Extract the [X, Y] coordinate from the center of the cell holding the provided text.  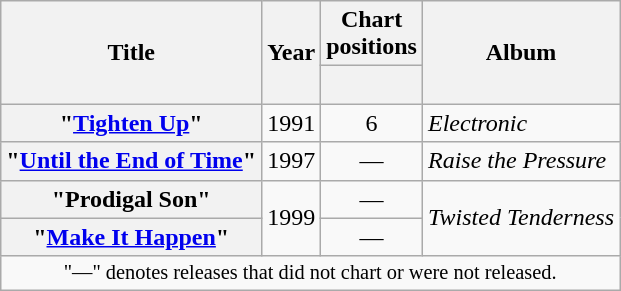
Album [520, 52]
"Until the End of Time" [132, 161]
"Make It Happen" [132, 237]
6 [372, 123]
Title [132, 52]
Electronic [520, 123]
Twisted Tenderness [520, 218]
"Prodigal Son" [132, 199]
1999 [292, 218]
"—" denotes releases that did not chart or were not released. [310, 273]
Chart positions [372, 34]
"Tighten Up" [132, 123]
1997 [292, 161]
1991 [292, 123]
Raise the Pressure [520, 161]
Year [292, 52]
